Return [x, y] of the center of cell containing provided text 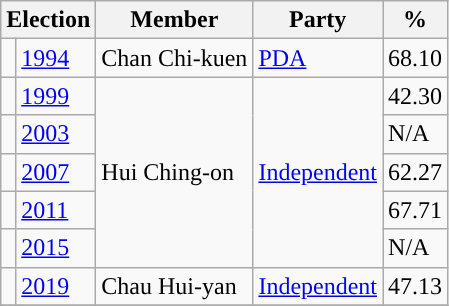
67.71 [416, 210]
2015 [56, 248]
42.30 [416, 96]
2007 [56, 172]
47.13 [416, 286]
2003 [56, 134]
Party [318, 20]
2011 [56, 210]
1999 [56, 96]
Hui Ching-on [174, 172]
2019 [56, 286]
62.27 [416, 172]
1994 [56, 58]
Member [174, 20]
% [416, 20]
Election [48, 20]
68.10 [416, 58]
Chau Hui-yan [174, 286]
Chan Chi-kuen [174, 58]
PDA [318, 58]
